Pinpoint the cell where the given text exists, returning its [X, Y] midpoint coordinate. 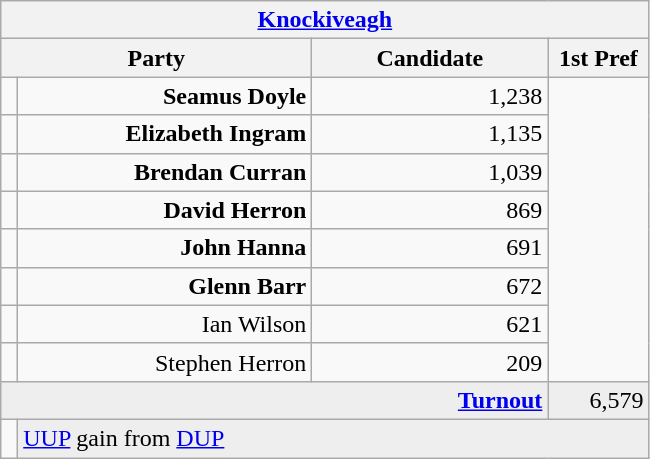
Turnout [274, 400]
John Hanna [165, 248]
Stephen Herron [165, 362]
1,135 [430, 134]
6,579 [598, 400]
1,238 [430, 96]
David Herron [165, 210]
691 [430, 248]
1,039 [430, 172]
UUP gain from DUP [334, 438]
1st Pref [598, 58]
621 [430, 324]
869 [430, 210]
Candidate [430, 58]
Ian Wilson [165, 324]
Brendan Curran [165, 172]
672 [430, 286]
Seamus Doyle [165, 96]
Party [156, 58]
Elizabeth Ingram [165, 134]
209 [430, 362]
Knockiveagh [325, 20]
Glenn Barr [165, 286]
